Detect which cell encompasses the target text, then output its (X, Y) center coordinate. 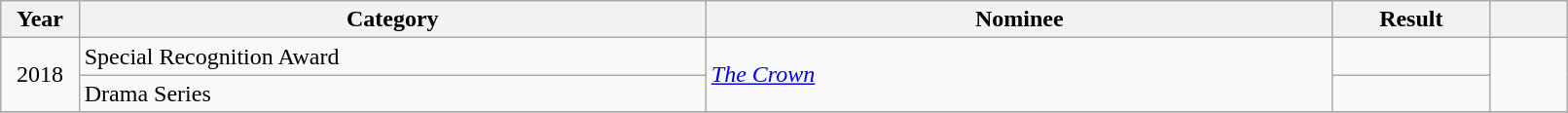
Nominee (1019, 19)
Drama Series (392, 94)
Category (392, 19)
Result (1411, 19)
Year (40, 19)
2018 (40, 75)
The Crown (1019, 75)
Special Recognition Award (392, 56)
